Output the (x, y) coordinate of the center of the cell containing the given text.  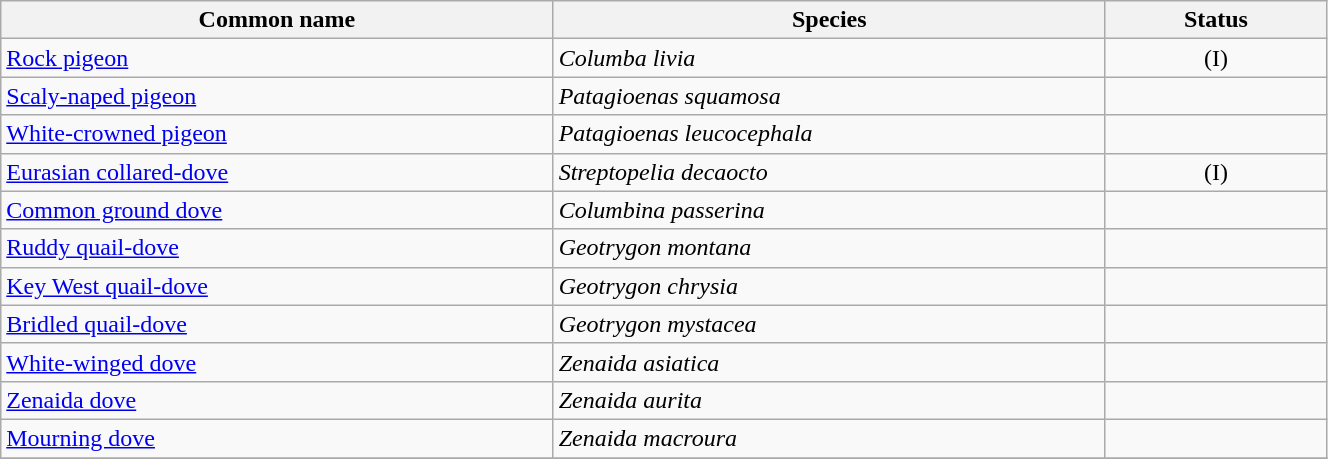
Key West quail-dove (277, 286)
Geotrygon chrysia (829, 286)
Geotrygon montana (829, 248)
Ruddy quail-dove (277, 248)
Geotrygon mystacea (829, 324)
Columba livia (829, 58)
Eurasian collared-dove (277, 172)
Streptopelia decaocto (829, 172)
Rock pigeon (277, 58)
White-crowned pigeon (277, 134)
Patagioenas squamosa (829, 96)
Status (1216, 20)
Common ground dove (277, 210)
Mourning dove (277, 438)
White-winged dove (277, 362)
Zenaida dove (277, 400)
Zenaida aurita (829, 400)
Zenaida asiatica (829, 362)
Columbina passerina (829, 210)
Common name (277, 20)
Zenaida macroura (829, 438)
Scaly-naped pigeon (277, 96)
Patagioenas leucocephala (829, 134)
Species (829, 20)
Bridled quail-dove (277, 324)
